Search for the cell housing the specified text and yield its [X, Y] center coordinate. 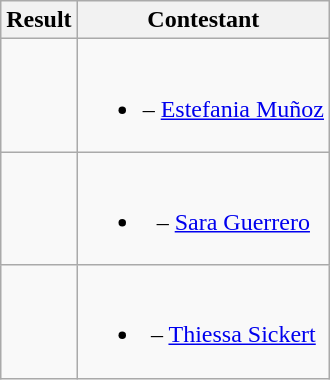
Result [39, 20]
– Thiessa Sickert [203, 322]
Contestant [203, 20]
– Estefania Muñoz [203, 96]
– Sara Guerrero [203, 208]
